Return the (X, Y) coordinate for the center point of the cell that contains the specified text.  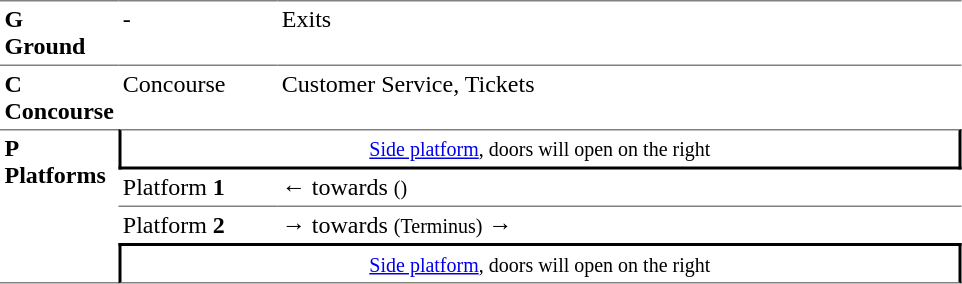
← towards () (619, 189)
Platform 2 (198, 225)
Concourse (198, 98)
→ towards (Terminus) → (619, 225)
PPlatforms (59, 206)
GGround (59, 33)
- (198, 33)
CConcourse (59, 98)
Customer Service, Tickets (619, 98)
Platform 1 (198, 189)
Exits (619, 33)
